Pinpoint the cell where the given text exists, returning its [x, y] midpoint coordinate. 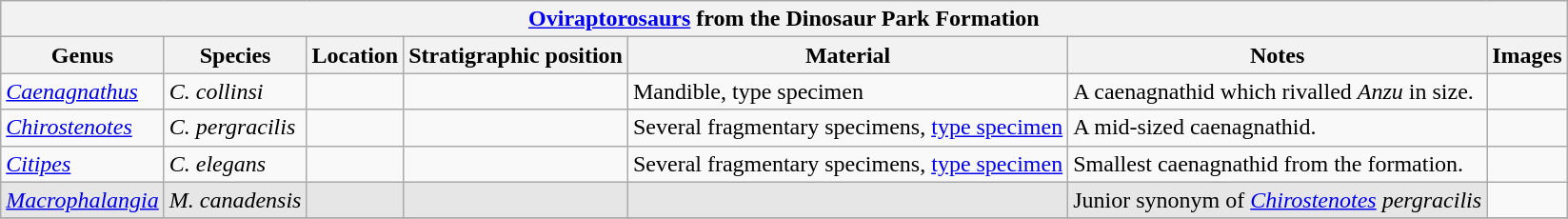
Smallest caenagnathid from the formation. [1278, 164]
A caenagnathid which rivalled Anzu in size. [1278, 91]
Chirostenotes [82, 128]
M. canadensis [235, 200]
C. elegans [235, 164]
Material [847, 55]
Species [235, 55]
Caenagnathus [82, 91]
Oviraptorosaurs from the Dinosaur Park Formation [784, 19]
Mandible, type specimen [847, 91]
C. collinsi [235, 91]
Macrophalangia [82, 200]
Images [1527, 55]
Genus [82, 55]
Location [355, 55]
A mid-sized caenagnathid. [1278, 128]
Junior synonym of Chirostenotes pergracilis [1278, 200]
Stratigraphic position [516, 55]
C. pergracilis [235, 128]
Citipes [82, 164]
Notes [1278, 55]
